Find where the given text appears and provide that cell's center as (x, y) coordinate. 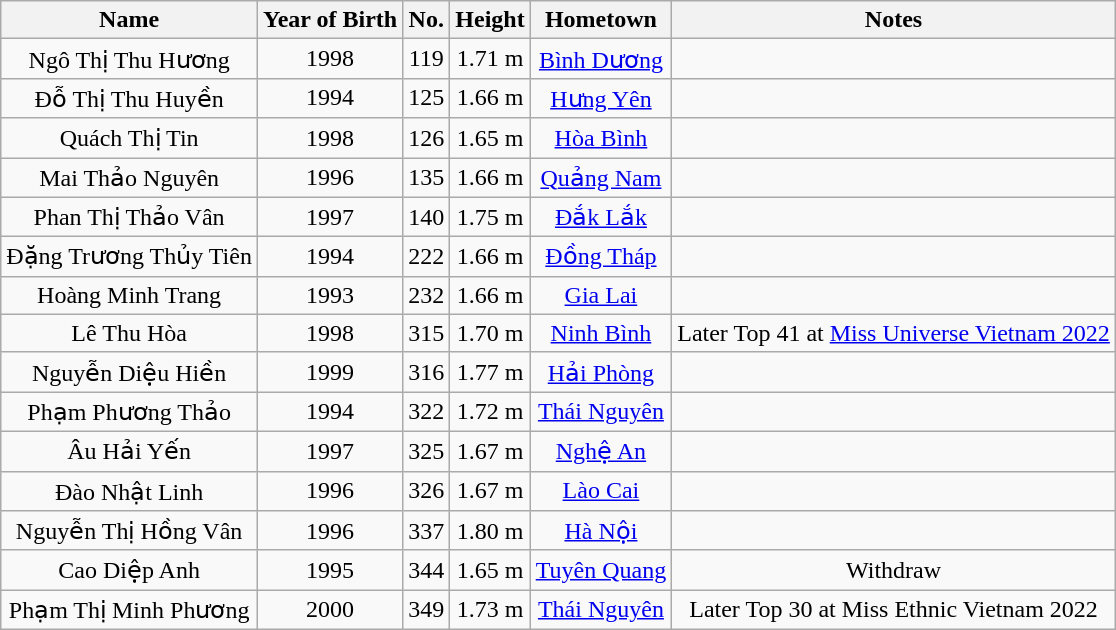
Hòa Bình (601, 138)
Notes (894, 20)
1.70 m (490, 333)
Quách Thị Tin (130, 138)
Mai Thảo Nguyên (130, 178)
Hà Nội (601, 531)
1.73 m (490, 610)
1.72 m (490, 412)
315 (426, 333)
140 (426, 217)
Hưng Yên (601, 98)
322 (426, 412)
337 (426, 531)
1995 (330, 570)
Ngô Thị Thu Hương (130, 59)
Cao Diệp Anh (130, 570)
Gia Lai (601, 295)
Ninh Bình (601, 333)
1.71 m (490, 59)
119 (426, 59)
1.80 m (490, 531)
Lào Cai (601, 491)
1.77 m (490, 372)
Hải Phòng (601, 372)
Phạm Thị Minh Phương (130, 610)
1999 (330, 372)
126 (426, 138)
Hometown (601, 20)
222 (426, 257)
2000 (330, 610)
1993 (330, 295)
Nguyễn Diệu Hiền (130, 372)
316 (426, 372)
125 (426, 98)
Later Top 41 at Miss Universe Vietnam 2022 (894, 333)
Tuyên Quang (601, 570)
No. (426, 20)
Name (130, 20)
1.75 m (490, 217)
Nghệ An (601, 451)
Lê Thu Hòa (130, 333)
Bình Dương (601, 59)
Phạm Phương Thảo (130, 412)
326 (426, 491)
232 (426, 295)
Hoàng Minh Trang (130, 295)
344 (426, 570)
Âu Hải Yến (130, 451)
Year of Birth (330, 20)
349 (426, 610)
Đỗ Thị Thu Huyền (130, 98)
Phan Thị Thảo Vân (130, 217)
325 (426, 451)
Đào Nhật Linh (130, 491)
Đắk Lắk (601, 217)
Nguyễn Thị Hồng Vân (130, 531)
Quảng Nam (601, 178)
Đồng Tháp (601, 257)
Đặng Trương Thủy Tiên (130, 257)
Withdraw (894, 570)
135 (426, 178)
Later Top 30 at Miss Ethnic Vietnam 2022 (894, 610)
Height (490, 20)
